Provide the [X, Y] coordinate of the cell's center where the given text is located.  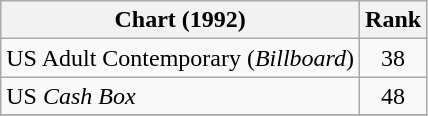
Chart (1992) [180, 20]
US Cash Box [180, 96]
38 [394, 58]
US Adult Contemporary (Billboard) [180, 58]
48 [394, 96]
Rank [394, 20]
